Determine the (x, y) coordinate at the center of the cell enclosing the given text.  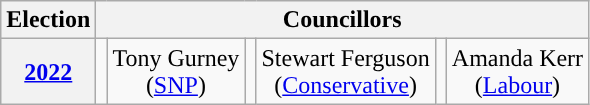
2022 (48, 72)
Tony Gurney(SNP) (176, 72)
Election (48, 20)
Councillors (342, 20)
Amanda Kerr(Labour) (517, 72)
Stewart Ferguson(Conservative) (346, 72)
